From the cell containing the given text, extract its center point as (x, y) coordinate. 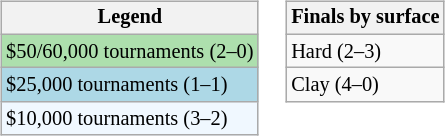
$25,000 tournaments (1–1) (130, 85)
$10,000 tournaments (3–2) (130, 119)
Hard (2–3) (365, 51)
Clay (4–0) (365, 85)
Finals by surface (365, 18)
Legend (130, 18)
$50/60,000 tournaments (2–0) (130, 51)
